From the cell containing the given text, extract its center point as [X, Y] coordinate. 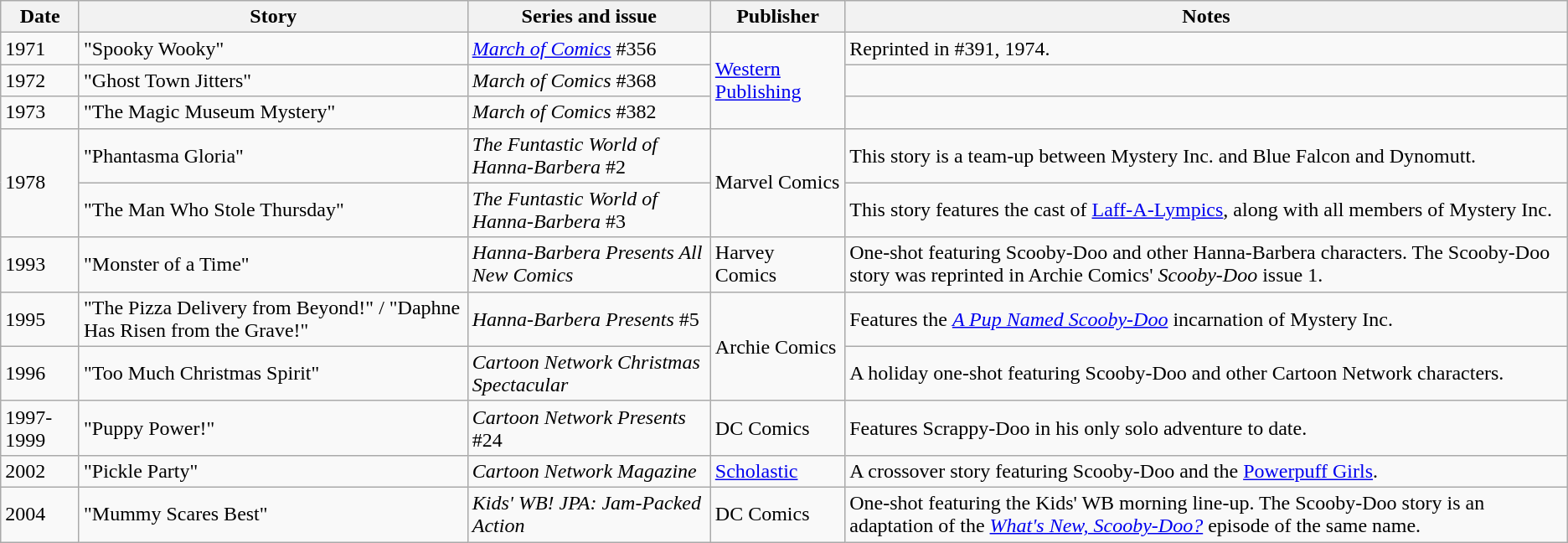
This story features the cast of Laff-A-Lympics, along with all members of Mystery Inc. [1206, 209]
"The Magic Museum Mystery" [273, 112]
Notes [1206, 17]
Date [40, 17]
2002 [40, 471]
Kids' WB! JPA: Jam-Packed Action [589, 515]
"The Man Who Stole Thursday" [273, 209]
1996 [40, 374]
Scholastic [777, 471]
1972 [40, 80]
A crossover story featuring Scooby-Doo and the Powerpuff Girls. [1206, 471]
March of Comics #368 [589, 80]
1973 [40, 112]
Western Publishing [777, 80]
"Phantasma Gloria" [273, 156]
Marvel Comics [777, 183]
This story is a team-up between Mystery Inc. and Blue Falcon and Dynomutt. [1206, 156]
March of Comics #356 [589, 49]
Features Scrappy-Doo in his only solo adventure to date. [1206, 427]
Cartoon Network Presents #24 [589, 427]
1997-1999 [40, 427]
Hanna-Barbera Presents #5 [589, 318]
Cartoon Network Magazine [589, 471]
Features the A Pup Named Scooby-Doo incarnation of Mystery Inc. [1206, 318]
The Funtastic World of Hanna-Barbera #3 [589, 209]
One-shot featuring Scooby-Doo and other Hanna-Barbera characters. The Scooby-Doo story was reprinted in Archie Comics' Scooby-Doo issue 1. [1206, 265]
1995 [40, 318]
2004 [40, 515]
Harvey Comics [777, 265]
"Mummy Scares Best" [273, 515]
1971 [40, 49]
"Monster of a Time" [273, 265]
1993 [40, 265]
One-shot featuring the Kids' WB morning line-up. The Scooby-Doo story is an adaptation of the What's New, Scooby-Doo? episode of the same name. [1206, 515]
1978 [40, 183]
A holiday one-shot featuring Scooby-Doo and other Cartoon Network characters. [1206, 374]
March of Comics #382 [589, 112]
"Ghost Town Jitters" [273, 80]
Series and issue [589, 17]
Cartoon Network Christmas Spectacular [589, 374]
Hanna-Barbera Presents All New Comics [589, 265]
Reprinted in #391, 1974. [1206, 49]
Publisher [777, 17]
"Too Much Christmas Spirit" [273, 374]
"The Pizza Delivery from Beyond!" / "Daphne Has Risen from the Grave!" [273, 318]
Story [273, 17]
Archie Comics [777, 346]
The Funtastic World of Hanna-Barbera #2 [589, 156]
"Pickle Party" [273, 471]
"Spooky Wooky" [273, 49]
"Puppy Power!" [273, 427]
